Output the (x, y) coordinate of the center of the cell containing the given text.  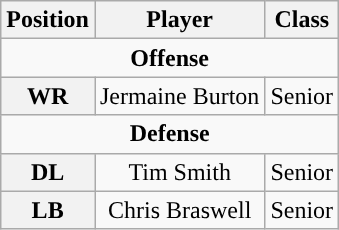
Tim Smith (179, 172)
LB (48, 210)
WR (48, 96)
Position (48, 20)
Player (179, 20)
Jermaine Burton (179, 96)
Chris Braswell (179, 210)
Offense (170, 58)
Class (302, 20)
DL (48, 172)
Defense (170, 134)
